Capture the cell that displays the provided text and extract its (X, Y) central coordinate. 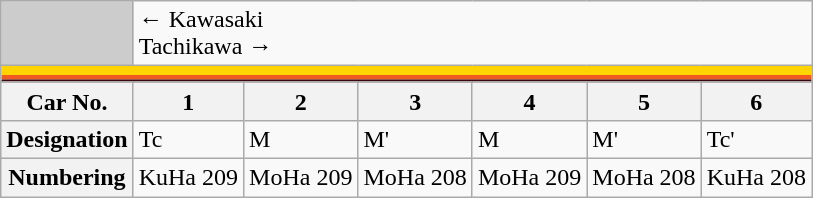
KuHa 208 (756, 177)
4 (529, 101)
Car No. (67, 101)
2 (301, 101)
KuHa 209 (188, 177)
3 (415, 101)
6 (756, 101)
← KawasakiTachikawa → (472, 34)
Tc' (756, 139)
Designation (67, 139)
Tc (188, 139)
1 (188, 101)
Numbering (67, 177)
5 (644, 101)
